Find where the given text appears and provide that cell's center as [x, y] coordinate. 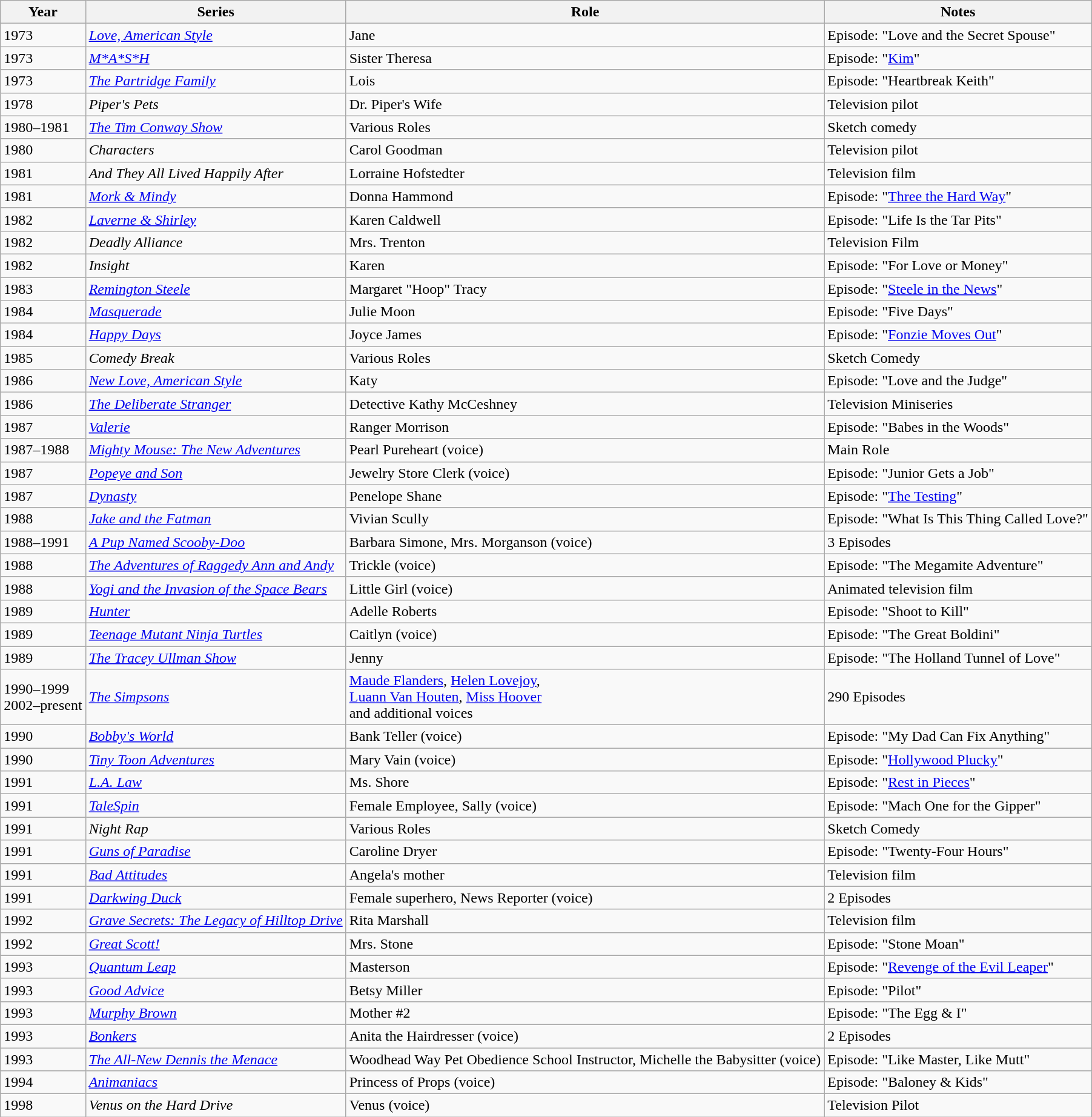
1988–1991 [43, 542]
Episode: "Love and the Secret Spouse" [958, 35]
Mrs. Trenton [585, 242]
Television Pilot [958, 1105]
290 Episodes [958, 697]
Trickle (voice) [585, 565]
Notes [958, 12]
The Adventures of Raggedy Ann and Andy [216, 565]
1987–1988 [43, 450]
Episode: "My Dad Can Fix Anything" [958, 737]
Joyce James [585, 335]
Guns of Paradise [216, 852]
Jenny [585, 657]
Angela's mother [585, 875]
Main Role [958, 450]
Episode: "Stone Moan" [958, 944]
Adelle Roberts [585, 611]
Deadly Alliance [216, 242]
Masterson [585, 967]
Laverne & Shirley [216, 219]
Quantum Leap [216, 967]
Karen Caldwell [585, 219]
Animated television film [958, 588]
Rita Marshall [585, 921]
1980 [43, 150]
Woodhead Way Pet Obedience School Instructor, Michelle the Babysitter (voice) [585, 1059]
Episode: "Shoot to Kill" [958, 611]
Episode: "Like Master, Like Mutt" [958, 1059]
Lois [585, 81]
Female superhero, News Reporter (voice) [585, 898]
1994 [43, 1082]
Penelope Shane [585, 496]
Episode: "Three the Hard Way" [958, 196]
A Pup Named Scooby-Doo [216, 542]
Year [43, 12]
Episode: "What Is This Thing Called Love?" [958, 519]
Ms. Shore [585, 783]
Episode: "The Holland Tunnel of Love" [958, 657]
Betsy Miller [585, 990]
Jake and the Fatman [216, 519]
Princess of Props (voice) [585, 1082]
Episode: "Five Days" [958, 312]
Mork & Mindy [216, 196]
Episode: "Hollywood Plucky" [958, 760]
Caroline Dryer [585, 852]
Bad Attitudes [216, 875]
1983 [43, 289]
New Love, American Style [216, 381]
Episode: "Love and the Judge" [958, 381]
1990–19992002–present [43, 697]
Margaret "Hoop" Tracy [585, 289]
Sister Theresa [585, 58]
Episode: "Fonzie Moves Out" [958, 335]
Television Film [958, 242]
Jane [585, 35]
Bonkers [216, 1036]
3 Episodes [958, 542]
Episode: "Kim" [958, 58]
Masquerade [216, 312]
Maude Flanders, Helen Lovejoy, Luann Van Houten, Miss Hoover and additional voices [585, 697]
Tiny Toon Adventures [216, 760]
Venus (voice) [585, 1105]
Mary Vain (voice) [585, 760]
Episode: "Baloney & Kids" [958, 1082]
Mrs. Stone [585, 944]
Series [216, 12]
Episode: "For Love or Money" [958, 265]
The Deliberate Stranger [216, 404]
1998 [43, 1105]
Episode: "Junior Gets a Job" [958, 473]
Piper's Pets [216, 104]
Vivian Scully [585, 519]
Female Employee, Sally (voice) [585, 806]
Caitlyn (voice) [585, 634]
1985 [43, 358]
Katy [585, 381]
Animaniacs [216, 1082]
Mighty Mouse: The New Adventures [216, 450]
Venus on the Hard Drive [216, 1105]
Episode: "Pilot" [958, 990]
Donna Hammond [585, 196]
Anita the Hairdresser (voice) [585, 1036]
Happy Days [216, 335]
Love, American Style [216, 35]
Dr. Piper's Wife [585, 104]
M*A*S*H [216, 58]
Night Rap [216, 829]
Little Girl (voice) [585, 588]
Hunter [216, 611]
Karen [585, 265]
TaleSpin [216, 806]
The Simpsons [216, 697]
The Tim Conway Show [216, 127]
Remington Steele [216, 289]
Episode: "The Egg & I" [958, 1013]
L.A. Law [216, 783]
Murphy Brown [216, 1013]
Jewelry Store Clerk (voice) [585, 473]
Sketch comedy [958, 127]
Episode: "The Megamite Adventure" [958, 565]
Grave Secrets: The Legacy of Hilltop Drive [216, 921]
Good Advice [216, 990]
Detective Kathy McCeshney [585, 404]
Episode: "Twenty-Four Hours" [958, 852]
Episode: "Rest in Pieces" [958, 783]
Characters [216, 150]
Episode: "Life Is the Tar Pits" [958, 219]
Julie Moon [585, 312]
Episode: "Revenge of the Evil Leaper" [958, 967]
Episode: "Babes in the Woods" [958, 427]
Episode: "Steele in the News" [958, 289]
Barbara Simone, Mrs. Morganson (voice) [585, 542]
Comedy Break [216, 358]
Lorraine Hofstedter [585, 173]
Episode: "The Great Boldini" [958, 634]
The All-New Dennis the Menace [216, 1059]
Darkwing Duck [216, 898]
Carol Goodman [585, 150]
Episode: "Mach One for the Gipper" [958, 806]
Teenage Mutant Ninja Turtles [216, 634]
Role [585, 12]
1978 [43, 104]
Ranger Morrison [585, 427]
Popeye and Son [216, 473]
Pearl Pureheart (voice) [585, 450]
Valerie [216, 427]
Dynasty [216, 496]
1980–1981 [43, 127]
Television Miniseries [958, 404]
Episode: "Heartbreak Keith" [958, 81]
The Partridge Family [216, 81]
And They All Lived Happily After [216, 173]
The Tracey Ullman Show [216, 657]
Yogi and the Invasion of the Space Bears [216, 588]
Insight [216, 265]
Episode: "The Testing" [958, 496]
Bank Teller (voice) [585, 737]
Great Scott! [216, 944]
Mother #2 [585, 1013]
Bobby's World [216, 737]
